Detect which cell encompasses the target text, then output its (x, y) center coordinate. 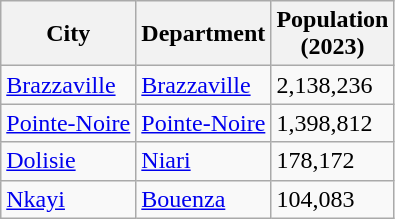
Bouenza (204, 199)
178,172 (332, 161)
City (68, 34)
2,138,236 (332, 85)
Population(2023) (332, 34)
Nkayi (68, 199)
Niari (204, 161)
Dolisie (68, 161)
Department (204, 34)
1,398,812 (332, 123)
104,083 (332, 199)
